Capture the cell that displays the provided text and extract its [X, Y] central coordinate. 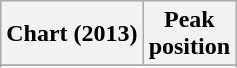
Chart (2013) [72, 34]
Peakposition [189, 34]
